Extract the [X, Y] coordinate from the center of the cell holding the provided text.  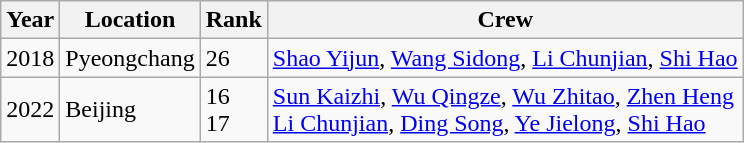
Crew [505, 20]
Rank [234, 20]
Year [30, 20]
Shao Yijun, Wang Sidong, Li Chunjian, Shi Hao [505, 58]
Beijing [130, 110]
2018 [30, 58]
2022 [30, 110]
Pyeongchang [130, 58]
Sun Kaizhi, Wu Qingze, Wu Zhitao, Zhen HengLi Chunjian, Ding Song, Ye Jielong, Shi Hao [505, 110]
26 [234, 58]
1617 [234, 110]
Location [130, 20]
